From the cell containing the given text, extract its center point as (x, y) coordinate. 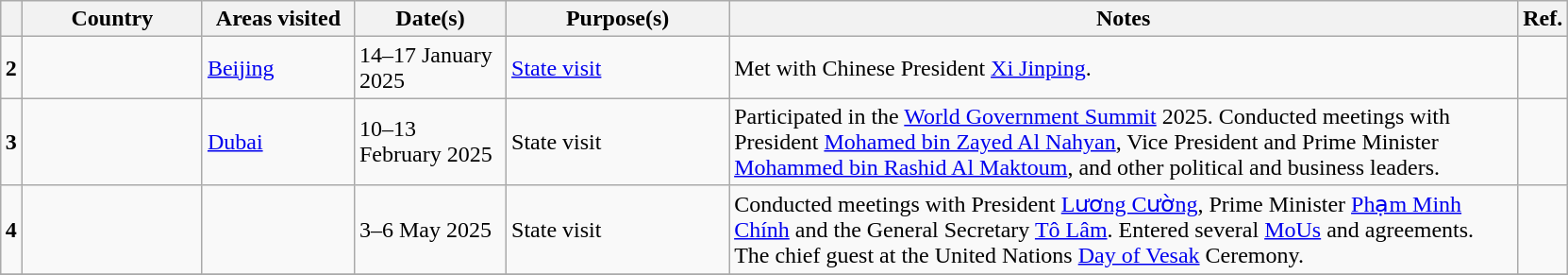
Purpose(s) (618, 19)
Notes (1124, 19)
Ref. (1543, 19)
4 (11, 230)
Date(s) (430, 19)
14–17 January 2025 (430, 68)
Dubai (277, 142)
2 (11, 68)
3 (11, 142)
Country (111, 19)
10–13 February 2025 (430, 142)
Beijing (277, 68)
Areas visited (277, 19)
3–6 May 2025 (430, 230)
Met with Chinese President Xi Jinping. (1124, 68)
